Return [X, Y] of the center of cell containing provided text 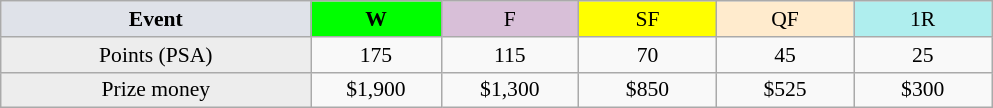
115 [510, 55]
W [376, 19]
Prize money [156, 90]
175 [376, 55]
Points (PSA) [156, 55]
$300 [923, 90]
$525 [785, 90]
F [510, 19]
SF [648, 19]
Event [156, 19]
$850 [648, 90]
25 [923, 55]
$1,900 [376, 90]
70 [648, 55]
45 [785, 55]
$1,300 [510, 90]
QF [785, 19]
1R [923, 19]
